Pinpoint the cell where the given text exists, returning its [X, Y] midpoint coordinate. 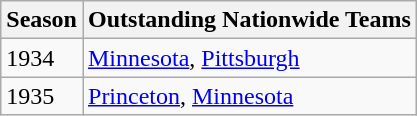
1934 [42, 58]
Season [42, 20]
Minnesota, Pittsburgh [249, 58]
Princeton, Minnesota [249, 96]
Outstanding Nationwide Teams [249, 20]
1935 [42, 96]
